Return (x, y) of the center of cell containing provided text 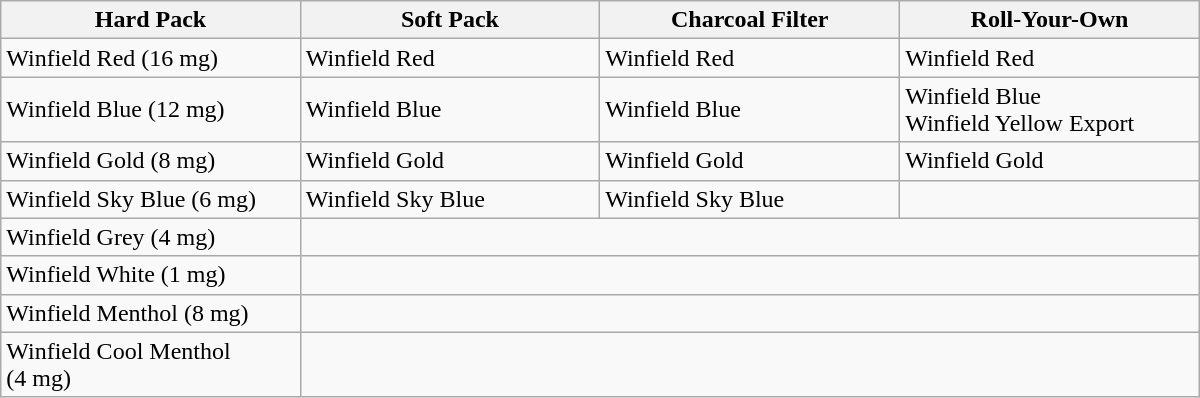
Winfield White (1 mg) (150, 275)
Winfield Cool Menthol (4 mg) (150, 364)
Hard Pack (150, 20)
Winfield Red (16 mg) (150, 58)
Soft Pack (450, 20)
Winfield BlueWinfield Yellow Export (1050, 110)
Winfield Menthol (8 mg) (150, 313)
Winfield Sky Blue (6 mg) (150, 199)
Winfield Grey (4 mg) (150, 237)
Winfield Gold (8 mg) (150, 161)
Roll-Your-Own (1050, 20)
Charcoal Filter (750, 20)
Winfield Blue (12 mg) (150, 110)
